Provide the (X, Y) coordinate of the cell's center where the given text is located.  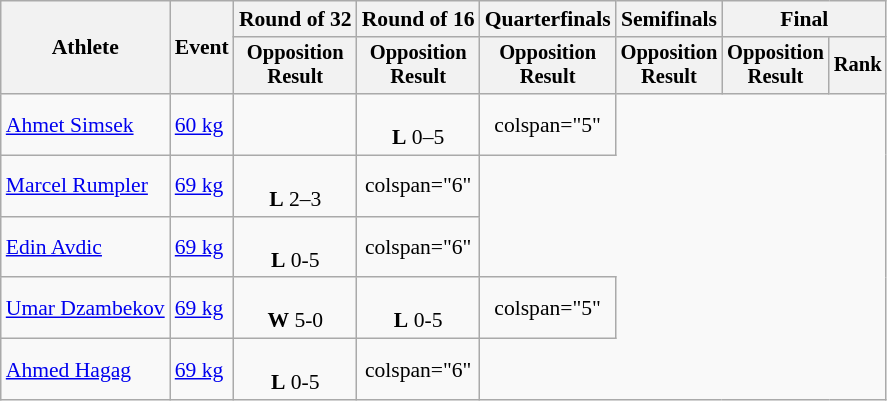
Round of 32 (296, 19)
Marcel Rumpler (86, 186)
Rank (858, 66)
60 kg (202, 124)
Final (804, 19)
Semifinals (670, 19)
L 0–5 (418, 124)
Ahmet Simsek (86, 124)
Edin Avdic (86, 248)
Quarterfinals (548, 19)
L 2–3 (296, 186)
W 5-0 (296, 308)
Event (202, 48)
Umar Dzambekov (86, 308)
Ahmed Hagag (86, 370)
Athlete (86, 48)
Round of 16 (418, 19)
